Pinpoint the cell where the given text exists, returning its [X, Y] midpoint coordinate. 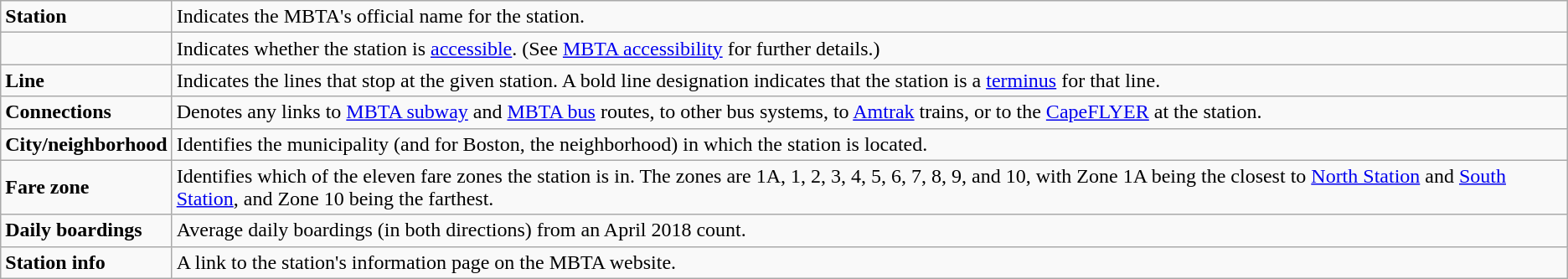
A link to the station's information page on the MBTA website. [869, 262]
Daily boardings [86, 230]
Fare zone [86, 188]
Station [86, 17]
Line [86, 80]
Connections [86, 112]
Denotes any links to MBTA subway and MBTA bus routes, to other bus systems, to Amtrak trains, or to the CapeFLYER at the station. [869, 112]
Identifies the municipality (and for Boston, the neighborhood) in which the station is located. [869, 144]
Station info [86, 262]
Average daily boardings (in both directions) from an April 2018 count. [869, 230]
Indicates the lines that stop at the given station. A bold line designation indicates that the station is a terminus for that line. [869, 80]
Indicates whether the station is accessible. (See MBTA accessibility for further details.) [869, 49]
City/neighborhood [86, 144]
Indicates the MBTA's official name for the station. [869, 17]
